Identify which cell holds the provided text, then report its (X, Y) central coordinate. 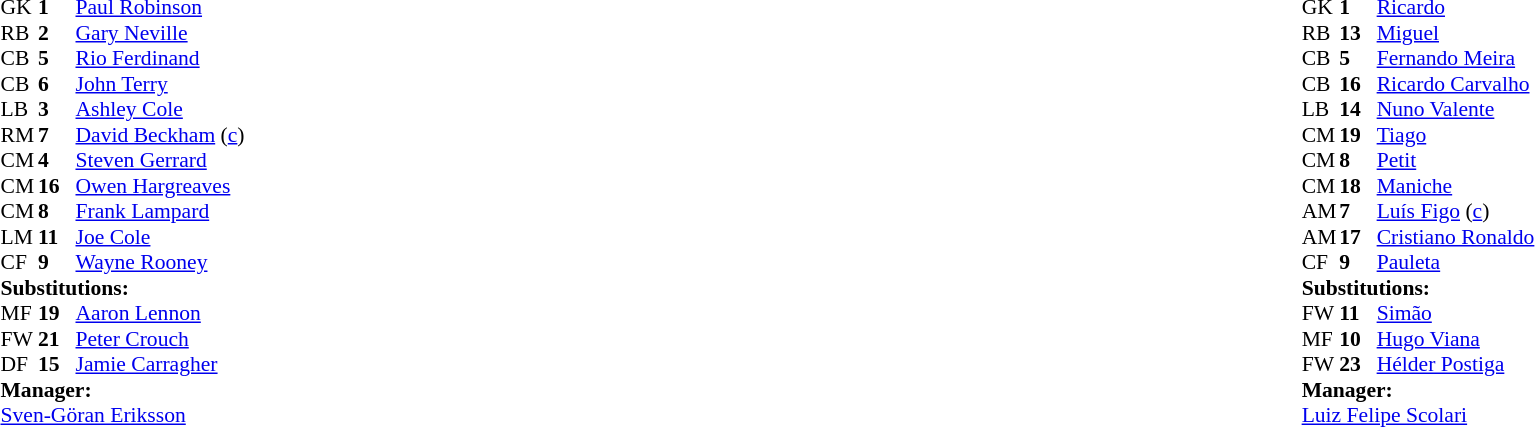
Fernando Meira (1456, 59)
Aaron Lennon (160, 313)
Rio Ferdinand (160, 59)
4 (57, 161)
David Beckham (c) (160, 135)
Maniche (1456, 186)
DF (19, 365)
23 (1358, 365)
Hélder Postiga (1456, 365)
Luís Figo (c) (1456, 211)
Pauleta (1456, 263)
6 (57, 84)
Gary Neville (160, 33)
Nuno Valente (1456, 109)
Ashley Cole (160, 109)
Joe Cole (160, 237)
14 (1358, 109)
Jamie Carragher (160, 365)
Steven Gerrard (160, 161)
Wayne Rooney (160, 263)
John Terry (160, 84)
Miguel (1456, 33)
15 (57, 365)
13 (1358, 33)
17 (1358, 237)
10 (1358, 339)
Tiago (1456, 135)
Hugo Viana (1456, 339)
Peter Crouch (160, 339)
2 (57, 33)
Petit (1456, 161)
21 (57, 339)
RM (19, 135)
Cristiano Ronaldo (1456, 237)
Owen Hargreaves (160, 186)
Ricardo Carvalho (1456, 84)
18 (1358, 186)
3 (57, 109)
Simão (1456, 313)
LM (19, 237)
Frank Lampard (160, 211)
